Find where the given text appears and provide that cell's center as (X, Y) coordinate. 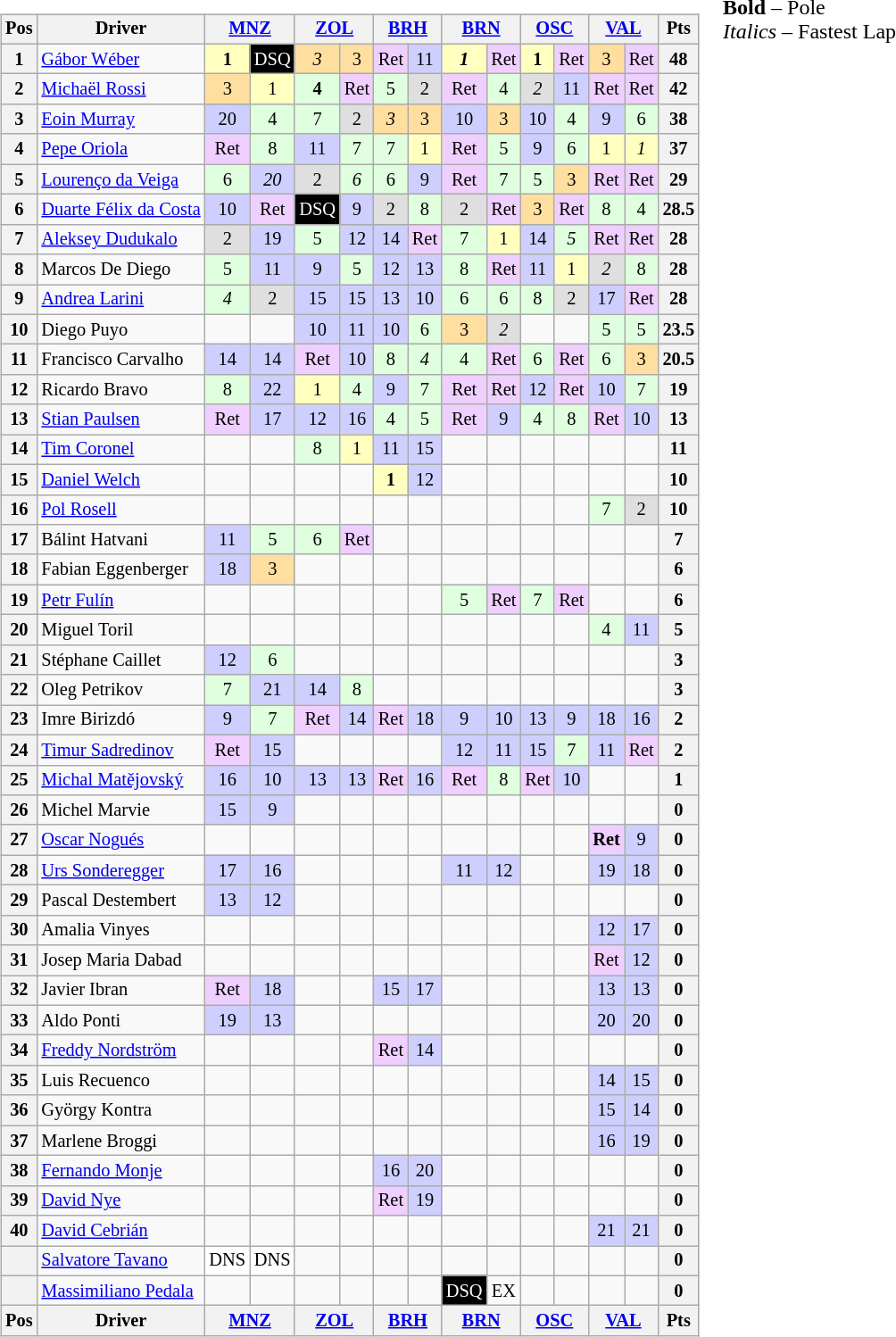
Massimiliano Pedala (120, 1291)
25 (19, 780)
32 (19, 991)
Petr Fulín (120, 600)
Timur Sadredinov (120, 750)
Michaël Rossi (120, 89)
Andrea Larini (120, 300)
Marcos De Diego (120, 270)
György Kontra (120, 1110)
Luis Recuenco (120, 1081)
Pepe Oriola (120, 149)
Lourenço da Veiga (120, 179)
23 (19, 720)
Duarte Félix da Costa (120, 210)
Oleg Petrikov (120, 690)
Josep Maria Dabad (120, 960)
Bálint Hatvani (120, 540)
Aleksey Dudukalo (120, 239)
27 (19, 840)
Stéphane Caillet (120, 660)
Diego Puyo (120, 329)
20.5 (678, 360)
Francisco Carvalho (120, 360)
31 (19, 960)
Urs Sonderegger (120, 870)
39 (19, 1200)
EX (503, 1291)
Tim Coronel (120, 450)
Oscar Nogués (120, 840)
Fernando Monje (120, 1171)
28.5 (678, 210)
Stian Paulsen (120, 419)
23.5 (678, 329)
Michel Marvie (120, 810)
36 (19, 1110)
Salvatore Tavano (120, 1261)
Fabian Eggenberger (120, 569)
33 (19, 1020)
30 (19, 930)
Aldo Ponti (120, 1020)
Michal Matějovský (120, 780)
34 (19, 1050)
Javier Ibran (120, 991)
Freddy Nordström (120, 1050)
Miguel Toril (120, 630)
35 (19, 1081)
Gábor Wéber (120, 59)
40 (19, 1231)
Eoin Murray (120, 120)
Marlene Broggi (120, 1141)
David Cebrián (120, 1231)
26 (19, 810)
Daniel Welch (120, 479)
David Nye (120, 1200)
48 (678, 59)
Imre Birizdó (120, 720)
42 (678, 89)
Ricardo Bravo (120, 390)
Pol Rosell (120, 510)
Pascal Destembert (120, 901)
Amalia Vinyes (120, 930)
24 (19, 750)
